Identify which cell holds the provided text, then report its (x, y) central coordinate. 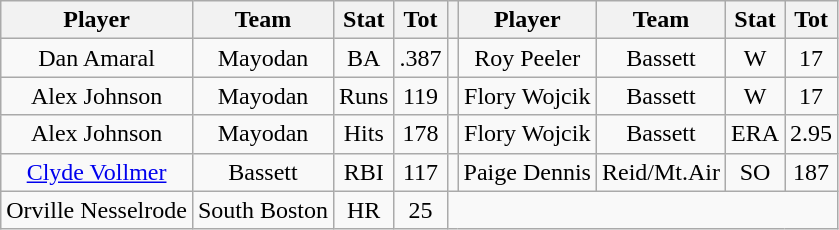
187 (812, 172)
BA (364, 58)
HR (364, 210)
Dan Amaral (97, 58)
178 (420, 134)
117 (420, 172)
Runs (364, 96)
ERA (756, 134)
SO (756, 172)
Reid/Mt.Air (660, 172)
.387 (420, 58)
Paige Dennis (527, 172)
South Boston (262, 210)
119 (420, 96)
25 (420, 210)
Hits (364, 134)
Clyde Vollmer (97, 172)
Orville Nesselrode (97, 210)
2.95 (812, 134)
RBI (364, 172)
Roy Peeler (527, 58)
